Output the [X, Y] coordinate of the center of the cell containing the given text.  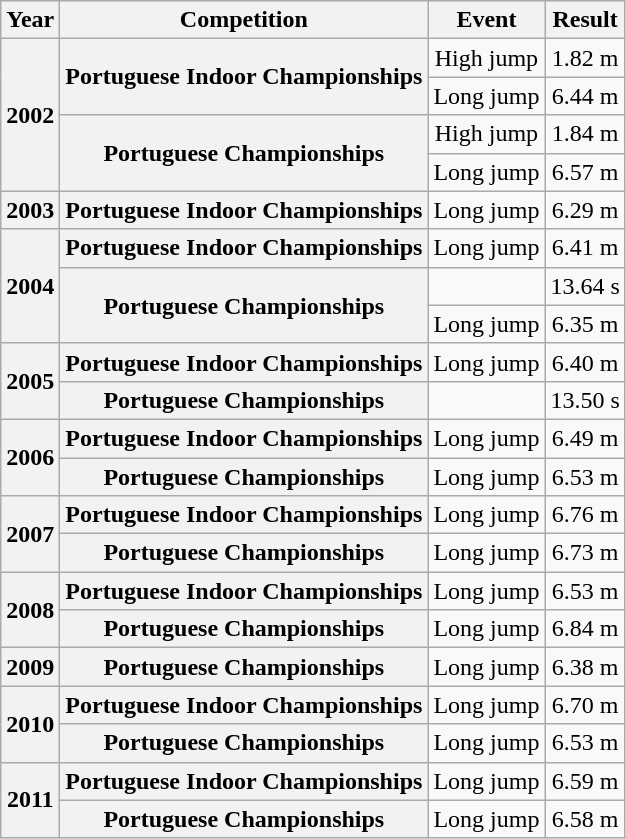
2008 [30, 610]
2004 [30, 286]
2009 [30, 667]
2011 [30, 800]
6.73 m [585, 553]
2006 [30, 457]
6.38 m [585, 667]
6.29 m [585, 210]
6.59 m [585, 781]
2010 [30, 724]
Year [30, 20]
6.41 m [585, 248]
6.70 m [585, 705]
13.64 s [585, 286]
2003 [30, 210]
Result [585, 20]
6.76 m [585, 515]
13.50 s [585, 400]
Event [486, 20]
1.82 m [585, 58]
Competition [244, 20]
1.84 m [585, 134]
6.58 m [585, 819]
6.49 m [585, 438]
6.35 m [585, 324]
6.84 m [585, 629]
2005 [30, 381]
6.40 m [585, 362]
6.57 m [585, 172]
2007 [30, 534]
2002 [30, 115]
6.44 m [585, 96]
